Pinpoint the cell where the given text exists, returning its [x, y] midpoint coordinate. 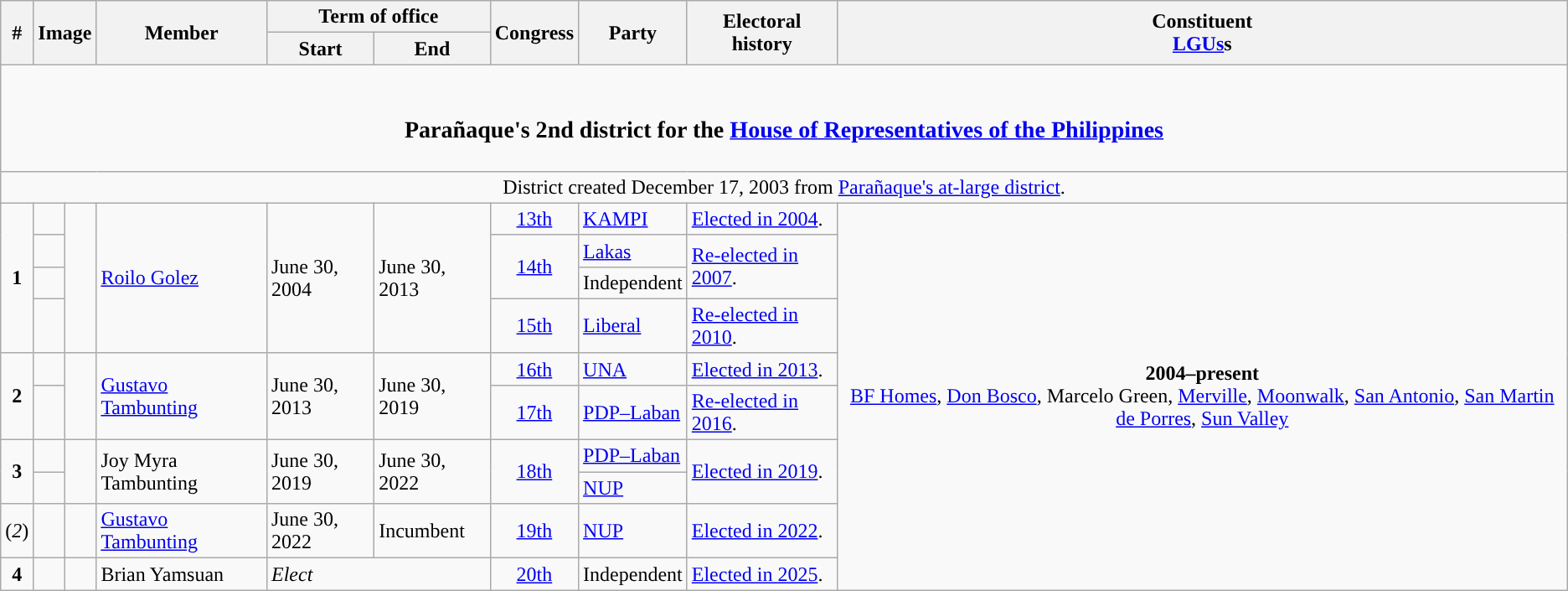
Elected in 2022. [762, 531]
End [432, 49]
Liberal [633, 325]
Electoral history [762, 33]
Congress [534, 33]
# [17, 33]
19th [534, 531]
2004–presentBF Homes, Don Bosco, Marcelo Green, Merville, Moonwalk, San Antonio, San Martin de Porres, Sun Valley [1202, 397]
2 [17, 396]
Elected in 2004. [762, 219]
Elected in 2019. [762, 472]
ConstituentLGUss [1202, 33]
Joy Myra Tambunting [182, 472]
Start [320, 49]
Incumbent [432, 531]
15th [534, 325]
Term of office [379, 17]
Elected in 2025. [762, 574]
Elected in 2013. [762, 369]
(2) [17, 531]
18th [534, 472]
KAMPI [633, 219]
17th [534, 412]
3 [17, 472]
4 [17, 574]
20th [534, 574]
District created December 17, 2003 from Parañaque's at-large district. [784, 187]
16th [534, 369]
Brian Yamsuan [182, 574]
Elect [379, 574]
14th [534, 267]
Parañaque's 2nd district for the House of Representatives of the Philippines [784, 117]
Lakas [633, 251]
1 [17, 278]
Roilo Golez [182, 278]
13th [534, 219]
Party [633, 33]
June 30, 2004 [320, 278]
UNA [633, 369]
Re-elected in 2007. [762, 267]
Image [65, 33]
Re-elected in 2016. [762, 412]
Member [182, 33]
Re-elected in 2010. [762, 325]
